Output the (X, Y) coordinate of the center of the cell containing the given text.  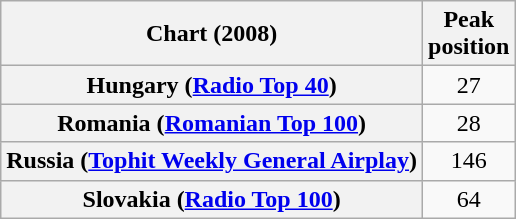
64 (469, 199)
27 (469, 85)
28 (469, 123)
Hungary (Radio Top 40) (212, 85)
Peakposition (469, 34)
Chart (2008) (212, 34)
Romania (Romanian Top 100) (212, 123)
Russia (Tophit Weekly General Airplay) (212, 161)
Slovakia (Radio Top 100) (212, 199)
146 (469, 161)
